Find where the given text appears and provide that cell's center as [X, Y] coordinate. 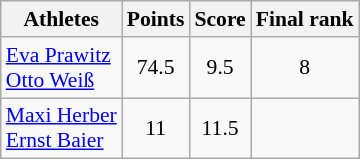
11 [156, 128]
9.5 [220, 68]
Final rank [305, 19]
Score [220, 19]
Athletes [62, 19]
11.5 [220, 128]
74.5 [156, 68]
8 [305, 68]
Points [156, 19]
Maxi HerberErnst Baier [62, 128]
Eva PrawitzOtto Weiß [62, 68]
